For the text-containing cell, return its midpoint in (X, Y) coordinate format. 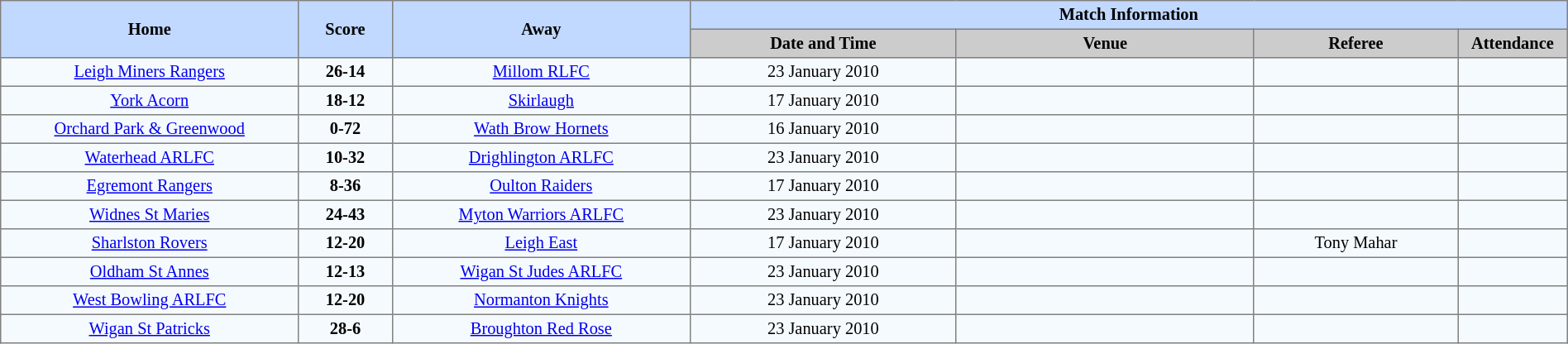
8-36 (346, 186)
Egremont Rangers (150, 186)
28-6 (346, 328)
Leigh East (541, 243)
Waterhead ARLFC (150, 157)
16 January 2010 (823, 129)
Drighlington ARLFC (541, 157)
Orchard Park & Greenwood (150, 129)
Skirlaugh (541, 100)
Myton Warriors ARLFC (541, 214)
Attendance (1513, 43)
Widnes St Maries (150, 214)
Home (150, 30)
18-12 (346, 100)
Wigan St Patricks (150, 328)
Normanton Knights (541, 300)
Date and Time (823, 43)
Oldham St Annes (150, 271)
Match Information (1128, 15)
Sharlston Rovers (150, 243)
Wath Brow Hornets (541, 129)
West Bowling ARLFC (150, 300)
Tony Mahar (1355, 243)
York Acorn (150, 100)
Referee (1355, 43)
12-13 (346, 271)
Oulton Raiders (541, 186)
24-43 (346, 214)
Wigan St Judes ARLFC (541, 271)
Millom RLFC (541, 72)
Leigh Miners Rangers (150, 72)
Broughton Red Rose (541, 328)
0-72 (346, 129)
26-14 (346, 72)
Away (541, 30)
Score (346, 30)
10-32 (346, 157)
Venue (1105, 43)
